Detect which cell encompasses the target text, then output its (x, y) center coordinate. 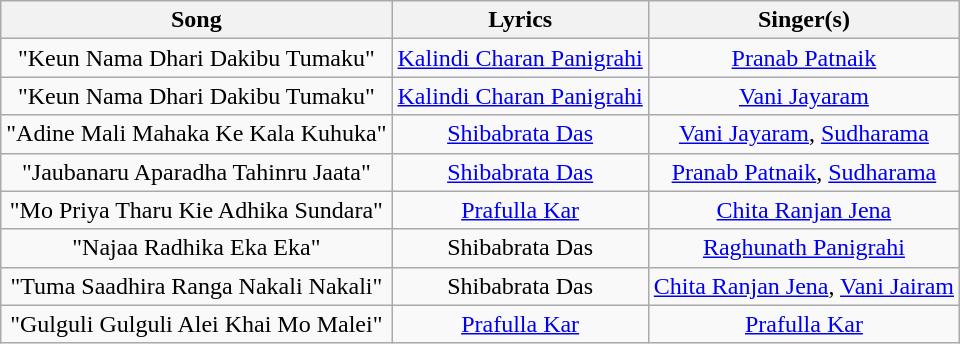
"Tuma Saadhira Ranga Nakali Nakali" (196, 286)
"Adine Mali Mahaka Ke Kala Kuhuka" (196, 134)
Pranab Patnaik, Sudharama (804, 172)
Raghunath Panigrahi (804, 248)
Pranab Patnaik (804, 58)
"Gulguli Gulguli Alei Khai Mo Malei" (196, 324)
Lyrics (520, 20)
Singer(s) (804, 20)
"Najaa Radhika Eka Eka" (196, 248)
Chita Ranjan Jena, Vani Jairam (804, 286)
Vani Jayaram (804, 96)
Chita Ranjan Jena (804, 210)
Vani Jayaram, Sudharama (804, 134)
Song (196, 20)
"Jaubanaru Aparadha Tahinru Jaata" (196, 172)
"Mo Priya Tharu Kie Adhika Sundara" (196, 210)
